Return (x, y) of the center of cell containing provided text 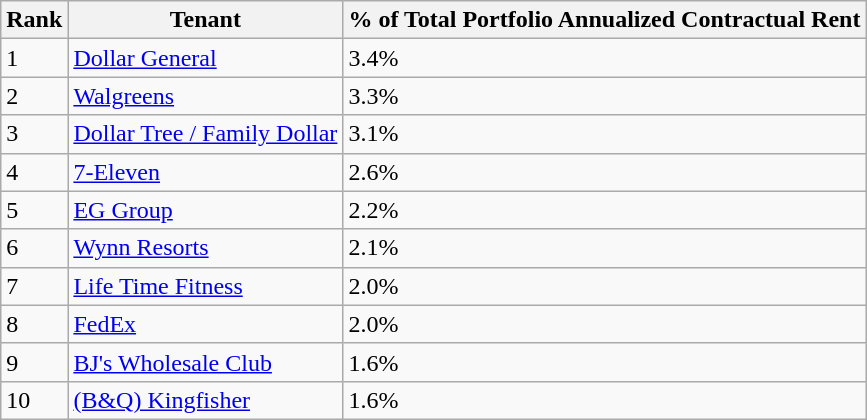
(B&Q) Kingfisher (206, 400)
3 (34, 134)
Dollar General (206, 58)
7-Eleven (206, 172)
2.1% (604, 248)
3.1% (604, 134)
8 (34, 324)
4 (34, 172)
Tenant (206, 20)
9 (34, 362)
EG Group (206, 210)
Rank (34, 20)
2.6% (604, 172)
2 (34, 96)
Dollar Tree / Family Dollar (206, 134)
6 (34, 248)
10 (34, 400)
FedEx (206, 324)
Life Time Fitness (206, 286)
7 (34, 286)
1 (34, 58)
Wynn Resorts (206, 248)
BJ's Wholesale Club (206, 362)
% of Total Portfolio Annualized Contractual Rent (604, 20)
3.3% (604, 96)
5 (34, 210)
3.4% (604, 58)
Walgreens (206, 96)
2.2% (604, 210)
